Scan for the cell matching the given text and deliver its (X, Y) coordinate at center. 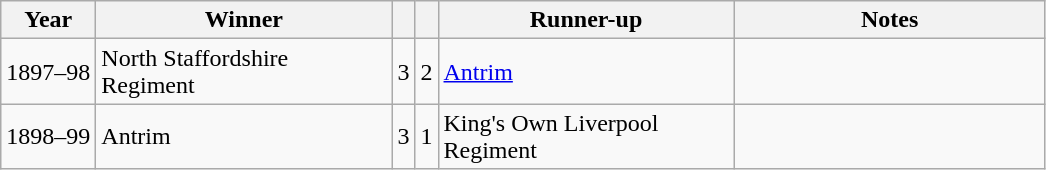
King's Own Liverpool Regiment (586, 136)
1898–99 (48, 136)
Notes (890, 20)
1897–98 (48, 72)
Runner-up (586, 20)
North Staffordshire Regiment (244, 72)
1 (426, 136)
Winner (244, 20)
Year (48, 20)
2 (426, 72)
